Search for the cell housing the specified text and yield its (X, Y) center coordinate. 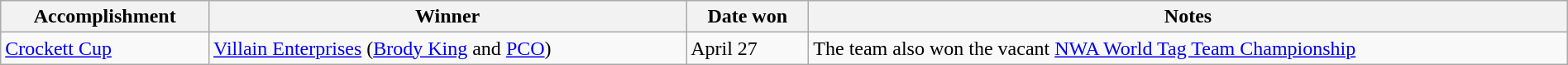
Winner (448, 17)
Notes (1188, 17)
Villain Enterprises (Brody King and PCO) (448, 48)
Accomplishment (105, 17)
Date won (748, 17)
The team also won the vacant NWA World Tag Team Championship (1188, 48)
April 27 (748, 48)
Crockett Cup (105, 48)
